Output the (x, y) coordinate of the center of the cell containing the given text.  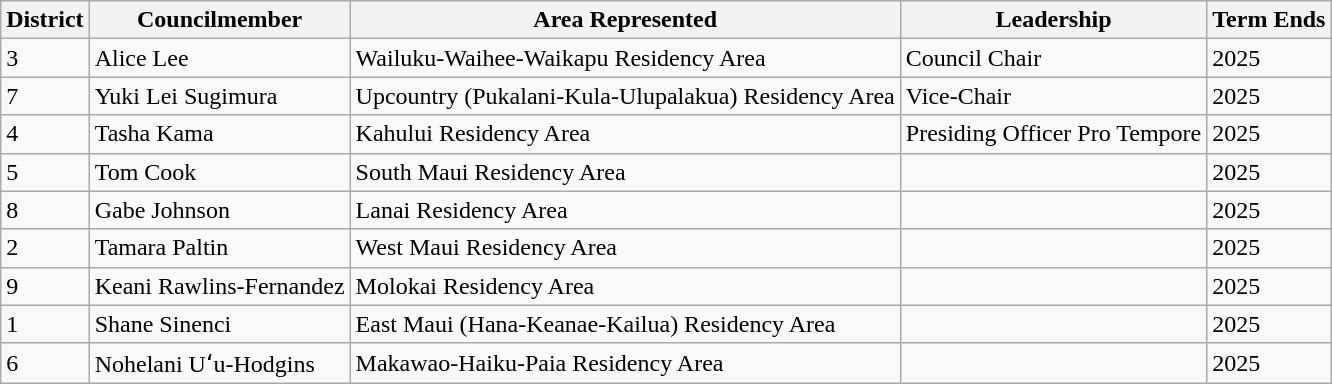
Council Chair (1053, 58)
Area Represented (625, 20)
South Maui Residency Area (625, 172)
Kahului Residency Area (625, 134)
Term Ends (1269, 20)
8 (45, 210)
2 (45, 248)
Wailuku-Waihee-Waikapu Residency Area (625, 58)
Makawao-Haiku-Paia Residency Area (625, 363)
Lanai Residency Area (625, 210)
Presiding Officer Pro Tempore (1053, 134)
Molokai Residency Area (625, 286)
Yuki Lei Sugimura (220, 96)
Keani Rawlins-Fernandez (220, 286)
1 (45, 324)
Tamara Paltin (220, 248)
Councilmember (220, 20)
Gabe Johnson (220, 210)
Tasha Kama (220, 134)
Vice-Chair (1053, 96)
District (45, 20)
6 (45, 363)
Nohelani Uʻu-Hodgins (220, 363)
Leadership (1053, 20)
3 (45, 58)
Alice Lee (220, 58)
East Maui (Hana-Keanae-Kailua) Residency Area (625, 324)
4 (45, 134)
Upcountry (Pukalani-Kula-Ulupalakua) Residency Area (625, 96)
7 (45, 96)
5 (45, 172)
9 (45, 286)
Shane Sinenci (220, 324)
Tom Cook (220, 172)
West Maui Residency Area (625, 248)
